Find where the given text appears and provide that cell's center as [X, Y] coordinate. 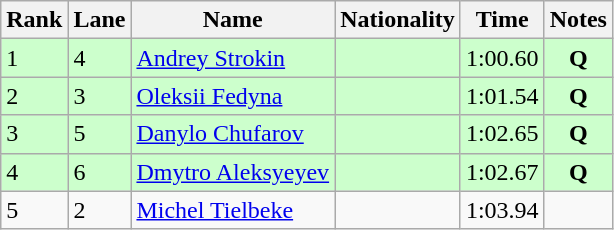
Nationality [398, 20]
Oleksii Fedyna [233, 96]
Andrey Strokin [233, 58]
1 [34, 58]
1:03.94 [502, 210]
Danylo Chufarov [233, 134]
Name [233, 20]
Notes [578, 20]
Dmytro Aleksyeyev [233, 172]
6 [100, 172]
1:02.67 [502, 172]
1:00.60 [502, 58]
Michel Tielbeke [233, 210]
Rank [34, 20]
Time [502, 20]
Lane [100, 20]
1:02.65 [502, 134]
1:01.54 [502, 96]
